Return [X, Y] of the center of cell containing provided text 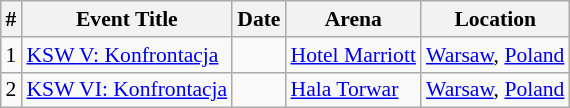
2 [12, 90]
Arena [354, 19]
KSW V: Konfrontacja [126, 55]
Date [258, 19]
Hala Torwar [354, 90]
# [12, 19]
Event Title [126, 19]
Location [495, 19]
Hotel Marriott [354, 55]
KSW VI: Konfrontacja [126, 90]
1 [12, 55]
